Extract the [X, Y] coordinate from the center of the cell holding the provided text.  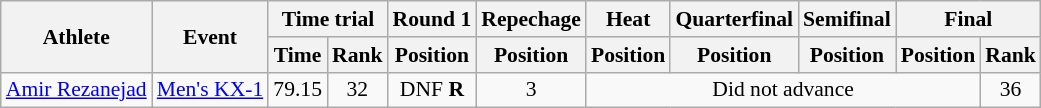
Did not advance [783, 90]
Time [298, 55]
Time trial [328, 19]
Repechage [531, 19]
Quarterfinal [734, 19]
Final [968, 19]
3 [531, 90]
DNF R [432, 90]
36 [1010, 90]
32 [358, 90]
Men's KX-1 [210, 90]
Round 1 [432, 19]
Amir Rezanejad [76, 90]
Heat [628, 19]
Event [210, 36]
79.15 [298, 90]
Athlete [76, 36]
Semifinal [847, 19]
